Find where the given text appears and provide that cell's center as [X, Y] coordinate. 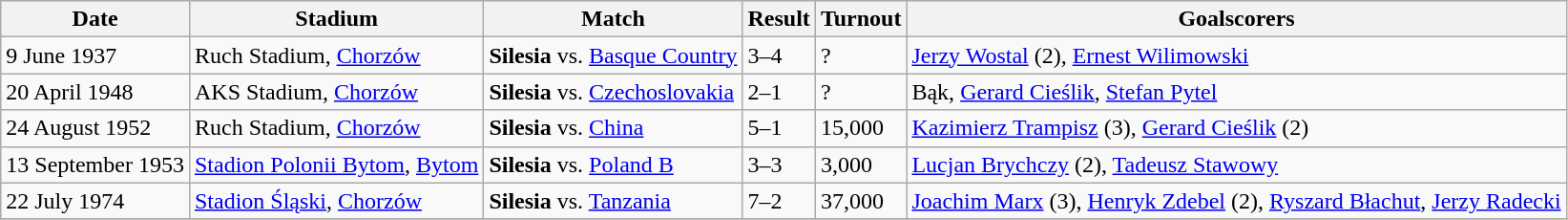
Result [779, 19]
Silesia vs. China [613, 128]
Joachim Marx (3), Henryk Zdebel (2), Ryszard Błachut, Jerzy Radecki [1237, 201]
Goalscorers [1237, 19]
22 July 1974 [95, 201]
37,000 [861, 201]
Stadium [336, 19]
7–2 [779, 201]
Jerzy Wostal (2), Ernest Wilimowski [1237, 55]
AKS Stadium, Chorzów [336, 92]
Lucjan Brychczy (2), Tadeusz Stawowy [1237, 165]
Match [613, 19]
15,000 [861, 128]
Silesia vs. Tanzania [613, 201]
3,000 [861, 165]
13 September 1953 [95, 165]
5–1 [779, 128]
Silesia vs. Czechoslovakia [613, 92]
20 April 1948 [95, 92]
24 August 1952 [95, 128]
2–1 [779, 92]
Stadion Śląski, Chorzów [336, 201]
Date [95, 19]
Kazimierz Trampisz (3), Gerard Cieślik (2) [1237, 128]
Silesia vs. Poland B [613, 165]
3–3 [779, 165]
Stadion Polonii Bytom, Bytom [336, 165]
Bąk, Gerard Cieślik, Stefan Pytel [1237, 92]
Silesia vs. Basque Country [613, 55]
Turnout [861, 19]
9 June 1937 [95, 55]
3–4 [779, 55]
